Scan for the cell matching the given text and deliver its [x, y] coordinate at center. 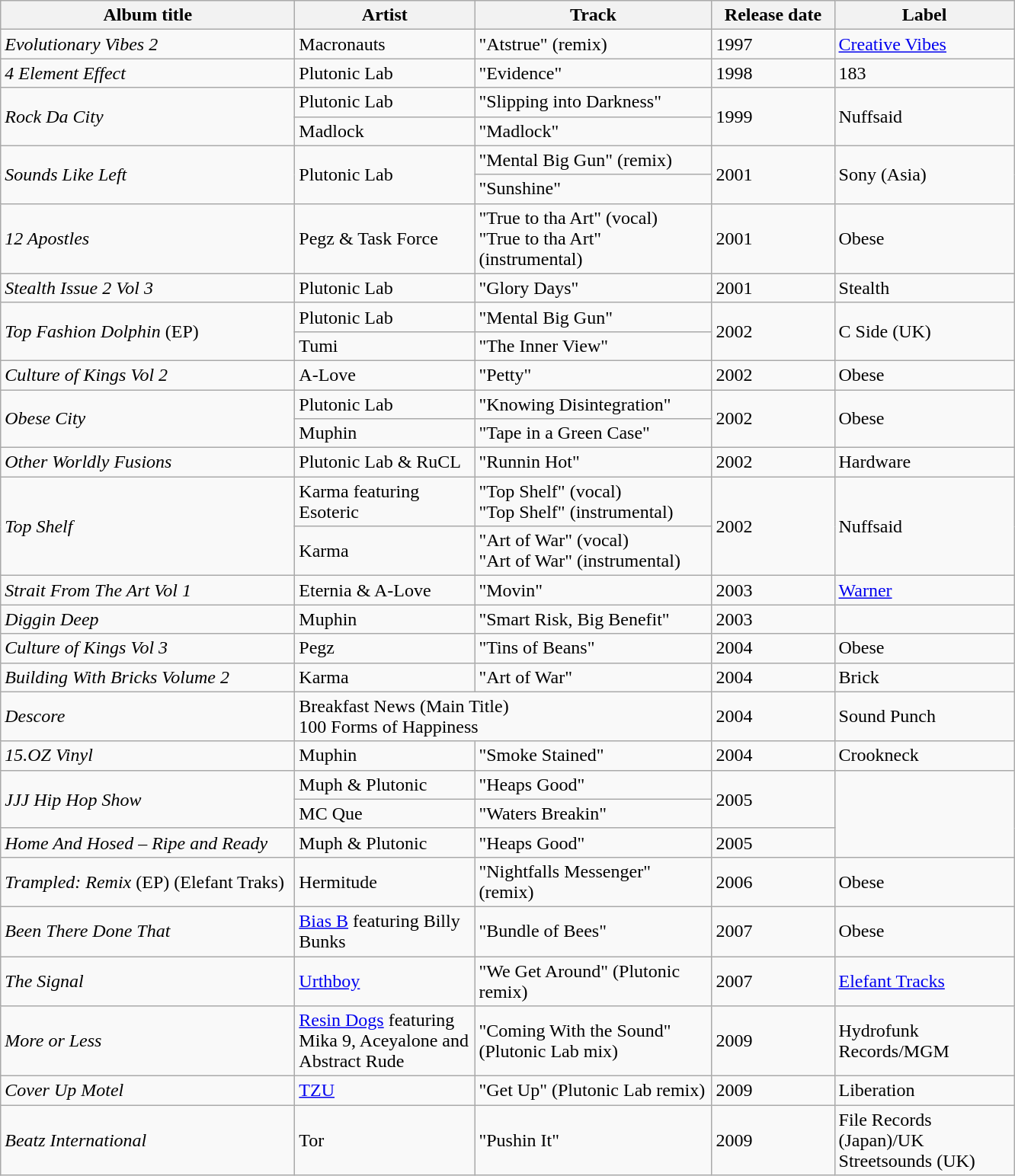
Track [593, 15]
Release date [773, 15]
Hermitude [385, 882]
"We Get Around" (Plutonic remix) [593, 981]
"Glory Days" [593, 288]
MC Que [385, 813]
"Art of War" (vocal) "Art of War" (instrumental) [593, 551]
Pegz & Task Force [385, 238]
Breakfast News (Main Title) 100 Forms of Happiness [503, 716]
"Bundle of Bees" [593, 931]
Beatz International [148, 1140]
Culture of Kings Vol 2 [148, 375]
Been There Done That [148, 931]
JJJ Hip Hop Show [148, 799]
"Slipping into Darkness" [593, 102]
Diggin Deep [148, 619]
15.OZ Vinyl [148, 756]
Elefant Tracks [924, 981]
Liberation [924, 1091]
"Atstrue" (remix) [593, 44]
"The Inner View" [593, 346]
TZU [385, 1091]
Descore [148, 716]
"Nightfalls Messenger" (remix) [593, 882]
Pegz [385, 648]
Other Worldly Fusions [148, 462]
"Smoke Stained" [593, 756]
Culture of Kings Vol 3 [148, 648]
Sound Punch [924, 716]
File Records (Japan)/UK Streetsounds (UK) [924, 1140]
"Tape in a Green Case" [593, 433]
"Pushin It" [593, 1140]
"Runnin Hot" [593, 462]
Hydrofunk Records/MGM [924, 1041]
Artist [385, 15]
Trampled: Remix (EP) (Elefant Traks) [148, 882]
Karma featuring Esoteric [385, 501]
Resin Dogs featuring Mika 9, Aceyalone and Abstract Rude [385, 1041]
Top Shelf [148, 526]
More or Less [148, 1041]
Home And Hosed – Ripe and Ready [148, 842]
A-Love [385, 375]
"True to tha Art" (vocal) "True to tha Art" (instrumental) [593, 238]
Urthboy [385, 981]
"Top Shelf" (vocal) "Top Shelf" (instrumental) [593, 501]
Creative Vibes [924, 44]
"Mental Big Gun" [593, 317]
"Movin" [593, 590]
Hardware [924, 462]
12 Apostles [148, 238]
2006 [773, 882]
Cover Up Motel [148, 1091]
1997 [773, 44]
Brick [924, 677]
Evolutionary Vibes 2 [148, 44]
Bias B featuring Billy Bunks [385, 931]
Macronauts [385, 44]
Building With Bricks Volume 2 [148, 677]
Tor [385, 1140]
"Petty" [593, 375]
Crookneck [924, 756]
"Mental Big Gun" (remix) [593, 160]
Album title [148, 15]
"Knowing Disintegration" [593, 404]
Label [924, 15]
"Smart Risk, Big Benefit" [593, 619]
Plutonic Lab & RuCL [385, 462]
"Waters Breakin" [593, 813]
Warner [924, 590]
Madlock [385, 131]
"Sunshine" [593, 189]
"Art of War" [593, 677]
"Get Up" (Plutonic Lab remix) [593, 1091]
The Signal [148, 981]
"Tins of Beans" [593, 648]
Tumi [385, 346]
Stealth Issue 2 Vol 3 [148, 288]
1998 [773, 73]
"Madlock" [593, 131]
"Coming With the Sound" (Plutonic Lab mix) [593, 1041]
Strait From The Art Vol 1 [148, 590]
Sony (Asia) [924, 174]
Obese City [148, 419]
Stealth [924, 288]
"Evidence" [593, 73]
C Side (UK) [924, 331]
183 [924, 73]
Sounds Like Left [148, 174]
1999 [773, 117]
Rock Da City [148, 117]
Eternia & A-Love [385, 590]
Top Fashion Dolphin (EP) [148, 331]
4 Element Effect [148, 73]
